Scan for the cell matching the given text and deliver its [X, Y] coordinate at center. 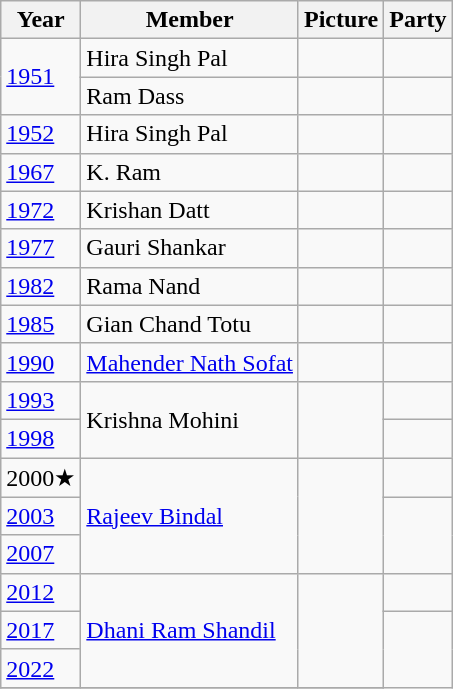
2017 [41, 630]
Gauri Shankar [190, 248]
Year [41, 20]
1951 [41, 77]
1972 [41, 210]
1993 [41, 400]
1982 [41, 286]
Krishna Mohini [190, 419]
2003 [41, 516]
Rama Nand [190, 286]
1998 [41, 438]
1977 [41, 248]
Party [418, 20]
1985 [41, 324]
Picture [340, 20]
Member [190, 20]
K. Ram [190, 172]
1967 [41, 172]
Ram Dass [190, 96]
Krishan Datt [190, 210]
2000★ [41, 478]
Gian Chand Totu [190, 324]
2022 [41, 668]
2012 [41, 592]
2007 [41, 554]
1952 [41, 134]
1990 [41, 362]
Mahender Nath Sofat [190, 362]
Rajeev Bindal [190, 516]
Dhani Ram Shandil [190, 630]
